Identify which cell holds the provided text, then report its (x, y) central coordinate. 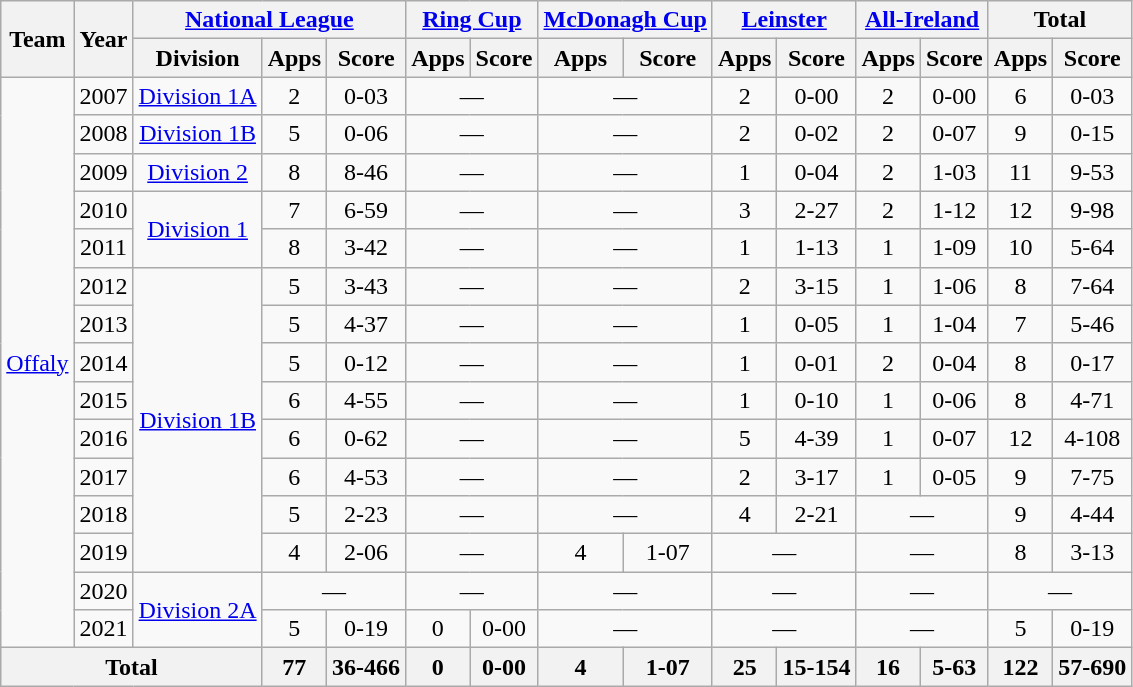
1-04 (954, 324)
4-55 (366, 400)
36-466 (366, 667)
6-59 (366, 210)
2009 (104, 172)
2015 (104, 400)
15-154 (816, 667)
5-64 (1092, 248)
4-39 (816, 438)
0-62 (366, 438)
2019 (104, 553)
1-12 (954, 210)
Offaly (38, 362)
0-12 (366, 362)
2010 (104, 210)
National League (270, 20)
1-13 (816, 248)
4-108 (1092, 438)
9-98 (1092, 210)
0-01 (816, 362)
2-27 (816, 210)
Team (38, 39)
McDonagh Cup (625, 20)
3 (744, 210)
2007 (104, 96)
1-03 (954, 172)
2017 (104, 477)
2020 (104, 591)
7-64 (1092, 286)
7-75 (1092, 477)
Division 1 (198, 229)
3-42 (366, 248)
0-10 (816, 400)
4-44 (1092, 515)
2021 (104, 629)
2011 (104, 248)
16 (888, 667)
0-17 (1092, 362)
All-Ireland (922, 20)
Division 1A (198, 96)
Division (198, 58)
2-23 (366, 515)
9-53 (1092, 172)
4-71 (1092, 400)
2016 (104, 438)
1-06 (954, 286)
2008 (104, 134)
Year (104, 39)
4-37 (366, 324)
2013 (104, 324)
1-09 (954, 248)
11 (1020, 172)
2-21 (816, 515)
77 (294, 667)
Division 2A (198, 610)
4-53 (366, 477)
2012 (104, 286)
3-43 (366, 286)
5-46 (1092, 324)
25 (744, 667)
10 (1020, 248)
5-63 (954, 667)
0-02 (816, 134)
57-690 (1092, 667)
Ring Cup (472, 20)
2018 (104, 515)
3-15 (816, 286)
2-06 (366, 553)
122 (1020, 667)
Leinster (784, 20)
3-13 (1092, 553)
8-46 (366, 172)
2014 (104, 362)
0-15 (1092, 134)
Division 2 (198, 172)
3-17 (816, 477)
